Find where the given text appears and provide that cell's center as (x, y) coordinate. 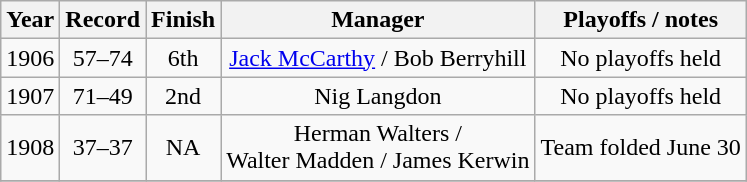
1907 (30, 96)
NA (184, 148)
6th (184, 58)
Manager (378, 20)
2nd (184, 96)
Nig Langdon (378, 96)
1906 (30, 58)
71–49 (103, 96)
Year (30, 20)
Playoffs / notes (640, 20)
Finish (184, 20)
Team folded June 30 (640, 148)
Jack McCarthy / Bob Berryhill (378, 58)
Herman Walters / Walter Madden / James Kerwin (378, 148)
1908 (30, 148)
Record (103, 20)
37–37 (103, 148)
57–74 (103, 58)
